Search for the cell housing the specified text and yield its [X, Y] center coordinate. 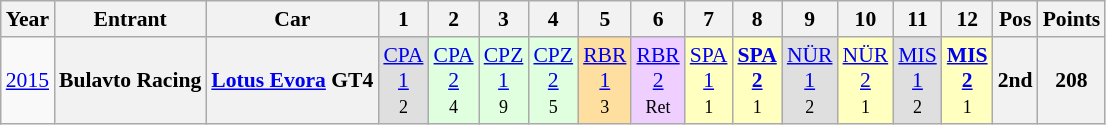
MIS12 [918, 80]
NÜR21 [866, 80]
10 [866, 19]
4 [553, 19]
208 [1072, 80]
Car [292, 19]
NÜR12 [810, 80]
CPZ19 [504, 80]
Bulavto Racing [130, 80]
3 [504, 19]
Entrant [130, 19]
RBR13 [604, 80]
SPA21 [758, 80]
Year [28, 19]
9 [810, 19]
RBR2Ret [658, 80]
2015 [28, 80]
SPA11 [709, 80]
Points [1072, 19]
5 [604, 19]
2 [454, 19]
2nd [1016, 80]
Pos [1016, 19]
CPA24 [454, 80]
12 [968, 19]
11 [918, 19]
CPZ25 [553, 80]
CPA12 [403, 80]
Lotus Evora GT4 [292, 80]
MIS21 [968, 80]
8 [758, 19]
1 [403, 19]
7 [709, 19]
6 [658, 19]
